Locate the cell with the specified text and output its (x, y) center coordinate. 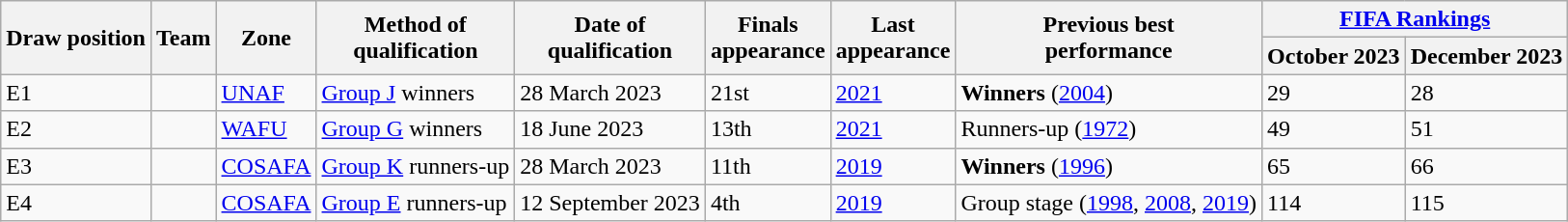
51 (1487, 129)
114 (1335, 203)
Winners (1996) (1109, 166)
Lastappearance (893, 38)
Group K runners-up (416, 166)
Group G winners (416, 129)
UNAF (266, 93)
13th (768, 129)
E3 (76, 166)
Runners-up (1972) (1109, 129)
4th (768, 203)
December 2023 (1487, 56)
Method ofqualification (416, 38)
12 September 2023 (610, 203)
28 (1487, 93)
Zone (266, 38)
Team (183, 38)
FIFA Rankings (1416, 19)
E4 (76, 203)
Previous bestperformance (1109, 38)
29 (1335, 93)
E1 (76, 93)
115 (1487, 203)
65 (1335, 166)
Group E runners-up (416, 203)
18 June 2023 (610, 129)
Draw position (76, 38)
21st (768, 93)
Group J winners (416, 93)
Date ofqualification (610, 38)
11th (768, 166)
49 (1335, 129)
October 2023 (1335, 56)
WAFU (266, 129)
Group stage (1998, 2008, 2019) (1109, 203)
E2 (76, 129)
Finalsappearance (768, 38)
Winners (2004) (1109, 93)
66 (1487, 166)
